Search for the cell housing the specified text and yield its (X, Y) center coordinate. 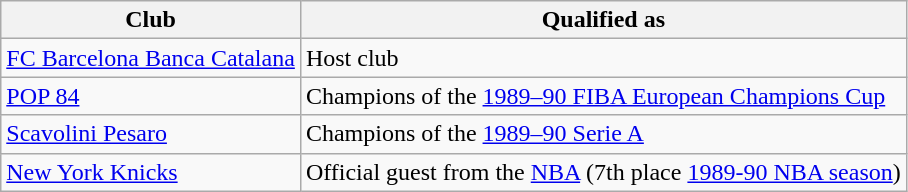
Qualified as (603, 20)
FC Barcelona Banca Catalana (151, 58)
Official guest from the NBA (7th place 1989-90 NBA season) (603, 172)
Club (151, 20)
Champions of the 1989–90 FIBA European Champions Cup (603, 96)
POP 84 (151, 96)
Host club (603, 58)
New York Knicks (151, 172)
Champions of the 1989–90 Serie A (603, 134)
Scavolini Pesaro (151, 134)
